Find where the given text appears and provide that cell's center as [x, y] coordinate. 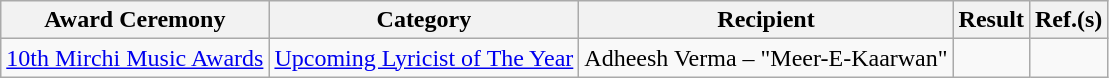
Adheesh Verma – "Meer-E-Kaarwan" [766, 58]
Result [991, 20]
Award Ceremony [135, 20]
10th Mirchi Music Awards [135, 58]
Category [424, 20]
Upcoming Lyricist of The Year [424, 58]
Recipient [766, 20]
Ref.(s) [1068, 20]
